Extract the (X, Y) coordinate from the center of the cell holding the provided text.  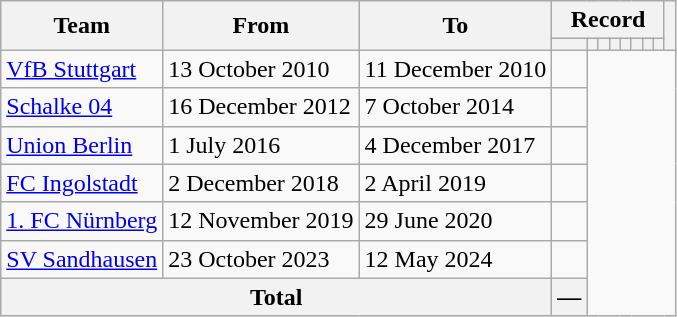
29 June 2020 (456, 221)
1. FC Nürnberg (82, 221)
VfB Stuttgart (82, 69)
Schalke 04 (82, 107)
Union Berlin (82, 145)
Team (82, 26)
FC Ingolstadt (82, 183)
16 December 2012 (261, 107)
4 December 2017 (456, 145)
12 May 2024 (456, 259)
1 July 2016 (261, 145)
11 December 2010 (456, 69)
13 October 2010 (261, 69)
23 October 2023 (261, 259)
— (570, 297)
Record (608, 20)
SV Sandhausen (82, 259)
2 December 2018 (261, 183)
2 April 2019 (456, 183)
12 November 2019 (261, 221)
To (456, 26)
7 October 2014 (456, 107)
From (261, 26)
Total (276, 297)
